For the text-containing cell, return its midpoint in (x, y) coordinate format. 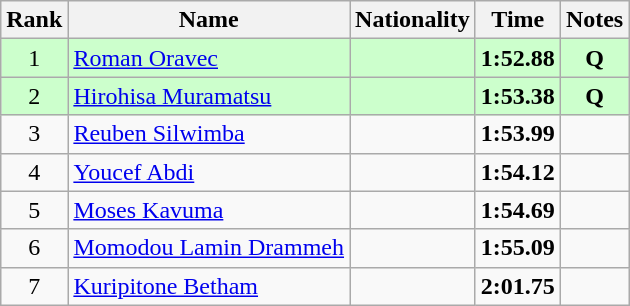
2:01.75 (518, 286)
1:54.12 (518, 172)
5 (34, 210)
6 (34, 248)
1:53.38 (518, 96)
Rank (34, 20)
4 (34, 172)
Reuben Silwimba (209, 134)
7 (34, 286)
Name (209, 20)
Youcef Abdi (209, 172)
1:53.99 (518, 134)
Roman Oravec (209, 58)
1:54.69 (518, 210)
Momodou Lamin Drammeh (209, 248)
Hirohisa Muramatsu (209, 96)
Moses Kavuma (209, 210)
Kuripitone Betham (209, 286)
Nationality (413, 20)
1:52.88 (518, 58)
1 (34, 58)
Time (518, 20)
2 (34, 96)
3 (34, 134)
Notes (594, 20)
1:55.09 (518, 248)
